Output the (X, Y) coordinate of the center of the cell containing the given text.  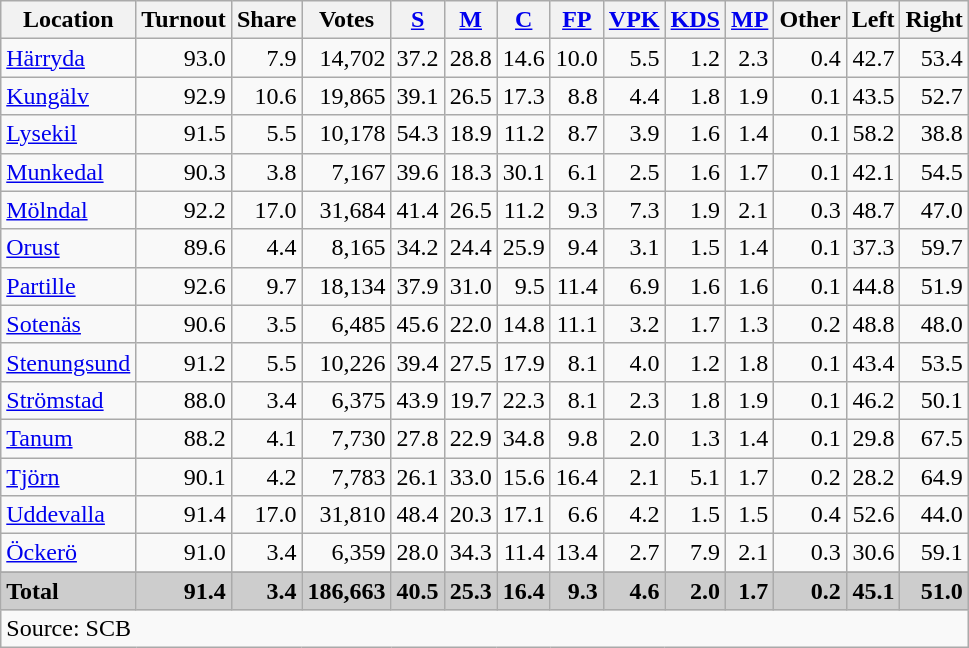
18,134 (346, 286)
40.5 (418, 591)
11.1 (576, 324)
Orust (68, 248)
28.8 (470, 58)
3.8 (266, 172)
6,375 (346, 400)
45.6 (418, 324)
31,810 (346, 515)
92.6 (184, 286)
28.2 (873, 477)
Stenungsund (68, 362)
41.4 (418, 210)
FP (576, 20)
51.0 (934, 591)
34.3 (470, 553)
48.7 (873, 210)
46.2 (873, 400)
88.2 (184, 438)
Location (68, 20)
45.1 (873, 591)
Source: SCB (485, 629)
26.1 (418, 477)
54.3 (418, 134)
Munkedal (68, 172)
6,485 (346, 324)
30.1 (524, 172)
24.4 (470, 248)
39.6 (418, 172)
Share (266, 20)
20.3 (470, 515)
91.5 (184, 134)
42.1 (873, 172)
M (470, 20)
14.6 (524, 58)
9.5 (524, 286)
19,865 (346, 96)
34.8 (524, 438)
14,702 (346, 58)
Tjörn (68, 477)
89.6 (184, 248)
27.5 (470, 362)
6,359 (346, 553)
54.5 (934, 172)
Kungälv (68, 96)
Partille (68, 286)
VPK (634, 20)
19.7 (470, 400)
2.7 (634, 553)
52.6 (873, 515)
9.4 (576, 248)
7,167 (346, 172)
52.7 (934, 96)
39.4 (418, 362)
25.9 (524, 248)
18.9 (470, 134)
34.2 (418, 248)
7.3 (634, 210)
MP (749, 20)
14.8 (524, 324)
91.0 (184, 553)
10,178 (346, 134)
Left (873, 20)
4.6 (634, 591)
59.7 (934, 248)
90.3 (184, 172)
50.1 (934, 400)
8.7 (576, 134)
38.8 (934, 134)
Härryda (68, 58)
10.0 (576, 58)
47.0 (934, 210)
6.6 (576, 515)
Tanum (68, 438)
31,684 (346, 210)
Mölndal (68, 210)
Lysekil (68, 134)
Right (934, 20)
S (418, 20)
17.1 (524, 515)
3.2 (634, 324)
Turnout (184, 20)
Sotenäs (68, 324)
3.5 (266, 324)
64.9 (934, 477)
5.1 (695, 477)
48.0 (934, 324)
37.3 (873, 248)
58.2 (873, 134)
42.7 (873, 58)
4.0 (634, 362)
Uddevalla (68, 515)
44.0 (934, 515)
7,730 (346, 438)
48.4 (418, 515)
44.8 (873, 286)
22.9 (470, 438)
92.9 (184, 96)
22.0 (470, 324)
Strömstad (68, 400)
Other (810, 20)
Total (68, 591)
25.3 (470, 591)
53.4 (934, 58)
Votes (346, 20)
37.2 (418, 58)
4.1 (266, 438)
3.1 (634, 248)
6.1 (576, 172)
27.8 (418, 438)
3.9 (634, 134)
90.1 (184, 477)
90.6 (184, 324)
7,783 (346, 477)
39.1 (418, 96)
KDS (695, 20)
51.9 (934, 286)
48.8 (873, 324)
53.5 (934, 362)
43.4 (873, 362)
8.8 (576, 96)
8,165 (346, 248)
10.6 (266, 96)
18.3 (470, 172)
59.1 (934, 553)
17.9 (524, 362)
31.0 (470, 286)
43.9 (418, 400)
30.6 (873, 553)
10,226 (346, 362)
43.5 (873, 96)
29.8 (873, 438)
88.0 (184, 400)
92.2 (184, 210)
C (524, 20)
22.3 (524, 400)
67.5 (934, 438)
Öckerö (68, 553)
17.3 (524, 96)
15.6 (524, 477)
28.0 (418, 553)
37.9 (418, 286)
93.0 (184, 58)
2.5 (634, 172)
91.2 (184, 362)
9.8 (576, 438)
6.9 (634, 286)
9.7 (266, 286)
13.4 (576, 553)
33.0 (470, 477)
186,663 (346, 591)
